Extract the (x, y) coordinate from the center of the cell holding the provided text.  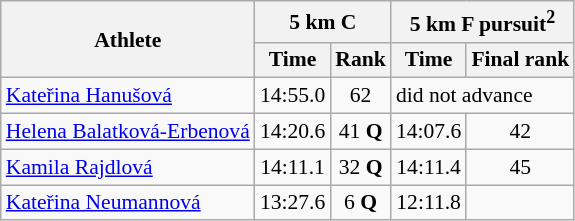
12:11.8 (428, 203)
5 km F pursuit2 (482, 22)
Kateřina Hanušová (128, 96)
Kateřina Neumannová (128, 203)
14:55.0 (292, 96)
42 (520, 132)
62 (360, 96)
Kamila Rajdlová (128, 167)
5 km C (323, 22)
13:27.6 (292, 203)
14:11.1 (292, 167)
14:07.6 (428, 132)
14:20.6 (292, 132)
14:11.4 (428, 167)
6 Q (360, 203)
Final rank (520, 60)
did not advance (482, 96)
45 (520, 167)
32 Q (360, 167)
41 Q (360, 132)
Athlete (128, 40)
Helena Balatková-Erbenová (128, 132)
Rank (360, 60)
